Output the (x, y) coordinate of the center of the cell containing the given text.  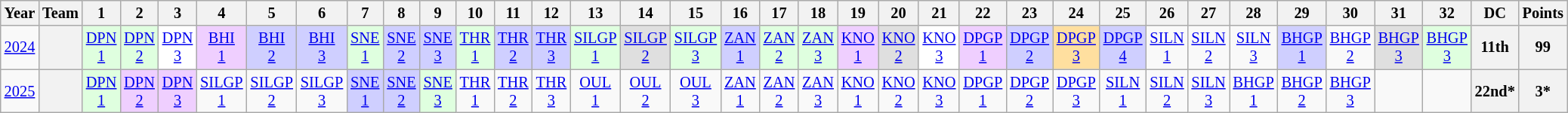
13 (595, 13)
23 (1029, 13)
11 (513, 13)
5 (272, 13)
4 (221, 13)
14 (645, 13)
16 (740, 13)
6 (322, 13)
11th (1495, 47)
2024 (20, 47)
32 (1447, 13)
99 (1543, 47)
8 (401, 13)
22nd* (1495, 91)
15 (696, 13)
27 (1208, 13)
22 (983, 13)
18 (818, 13)
29 (1302, 13)
25 (1123, 13)
2 (139, 13)
31 (1399, 13)
30 (1350, 13)
3 (177, 13)
BHI3 (322, 47)
OUL2 (645, 91)
Year (20, 13)
BHI2 (272, 47)
OUL3 (696, 91)
17 (779, 13)
10 (475, 13)
OUL1 (595, 91)
3* (1543, 91)
12 (551, 13)
26 (1168, 13)
DC (1495, 13)
19 (858, 13)
Team (60, 13)
1 (101, 13)
28 (1254, 13)
Points (1543, 13)
DPGP4 (1123, 47)
21 (939, 13)
2025 (20, 91)
20 (899, 13)
24 (1076, 13)
9 (438, 13)
BHI1 (221, 47)
7 (365, 13)
